Scan for the cell matching the given text and deliver its (X, Y) coordinate at center. 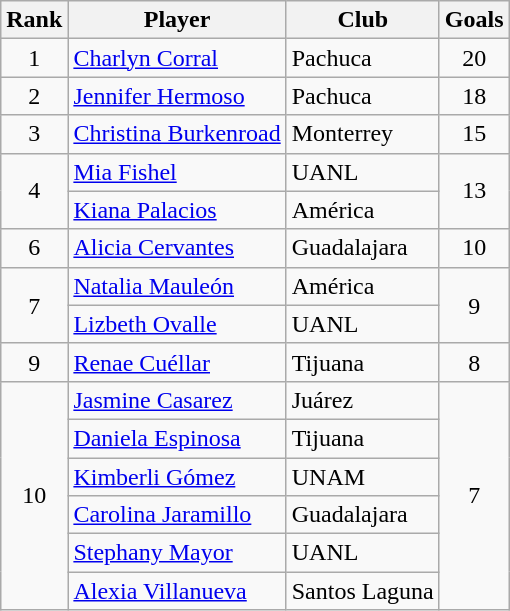
Goals (474, 20)
Rank (34, 20)
Jennifer Hermoso (177, 96)
Charlyn Corral (177, 58)
15 (474, 134)
Alexia Villanueva (177, 591)
2 (34, 96)
Christina Burkenroad (177, 134)
Player (177, 20)
8 (474, 362)
Kimberli Gómez (177, 477)
Jasmine Casarez (177, 400)
Stephany Mayor (177, 553)
Mia Fishel (177, 172)
1 (34, 58)
Juárez (362, 400)
Daniela Espinosa (177, 438)
13 (474, 191)
Natalia Mauleón (177, 286)
Kiana Palacios (177, 210)
Alicia Cervantes (177, 248)
Monterrey (362, 134)
20 (474, 58)
UNAM (362, 477)
4 (34, 191)
Renae Cuéllar (177, 362)
Santos Laguna (362, 591)
18 (474, 96)
6 (34, 248)
Carolina Jaramillo (177, 515)
3 (34, 134)
Lizbeth Ovalle (177, 324)
Club (362, 20)
